Return (X, Y) of the center of cell containing provided text 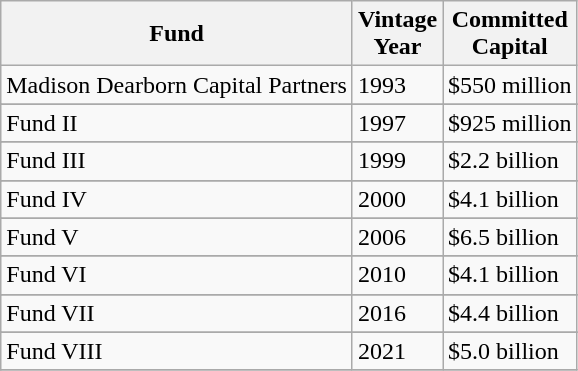
$925 million (510, 123)
Fund VII (177, 313)
$6.5 billion (510, 237)
2000 (397, 199)
1997 (397, 123)
Fund VIII (177, 351)
Fund IV (177, 199)
$550 million (510, 85)
2006 (397, 237)
2016 (397, 313)
VintageYear (397, 34)
Madison Dearborn Capital Partners (177, 85)
Fund III (177, 161)
$2.2 billion (510, 161)
2021 (397, 351)
Fund VI (177, 275)
1993 (397, 85)
$4.4 billion (510, 313)
Fund (177, 34)
CommittedCapital (510, 34)
1999 (397, 161)
2010 (397, 275)
Fund V (177, 237)
Fund II (177, 123)
$5.0 billion (510, 351)
